Pinpoint the cell where the given text exists, returning its (X, Y) midpoint coordinate. 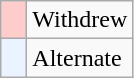
Withdrew (80, 20)
Alternate (80, 58)
